Scan for the cell matching the given text and deliver its (X, Y) coordinate at center. 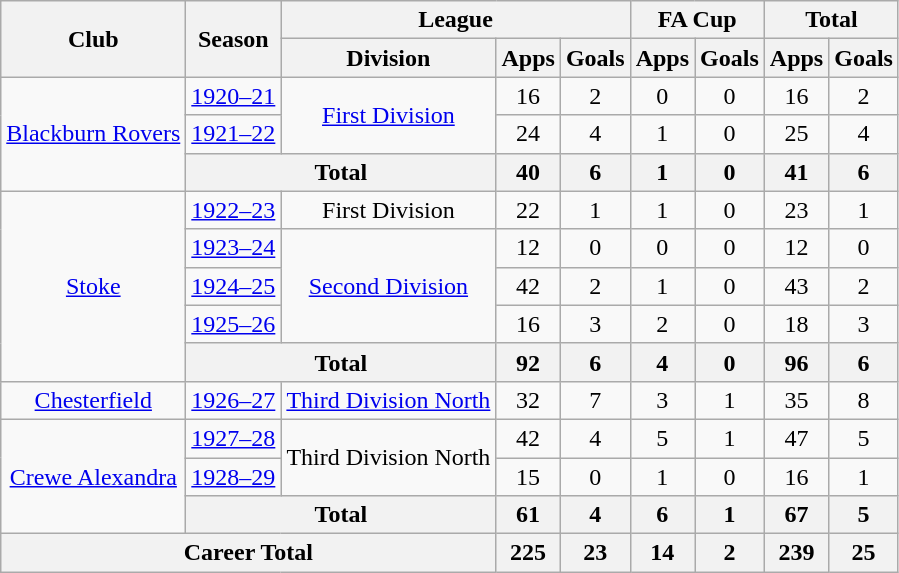
8 (864, 400)
96 (796, 362)
15 (528, 477)
FA Cup (697, 20)
1924–25 (234, 286)
35 (796, 400)
24 (528, 134)
League (456, 20)
18 (796, 324)
1921–22 (234, 134)
67 (796, 515)
1926–27 (234, 400)
1925–26 (234, 324)
61 (528, 515)
239 (796, 553)
1920–21 (234, 96)
22 (528, 210)
1923–24 (234, 248)
43 (796, 286)
Crewe Alexandra (94, 476)
Blackburn Rovers (94, 134)
92 (528, 362)
Division (388, 58)
1928–29 (234, 477)
1927–28 (234, 438)
41 (796, 172)
47 (796, 438)
1922–23 (234, 210)
40 (528, 172)
7 (595, 400)
225 (528, 553)
Second Division (388, 286)
32 (528, 400)
14 (662, 553)
Season (234, 39)
Stoke (94, 286)
Club (94, 39)
Career Total (248, 553)
Chesterfield (94, 400)
